Determine the [x, y] coordinate at the center of the cell enclosing the given text.  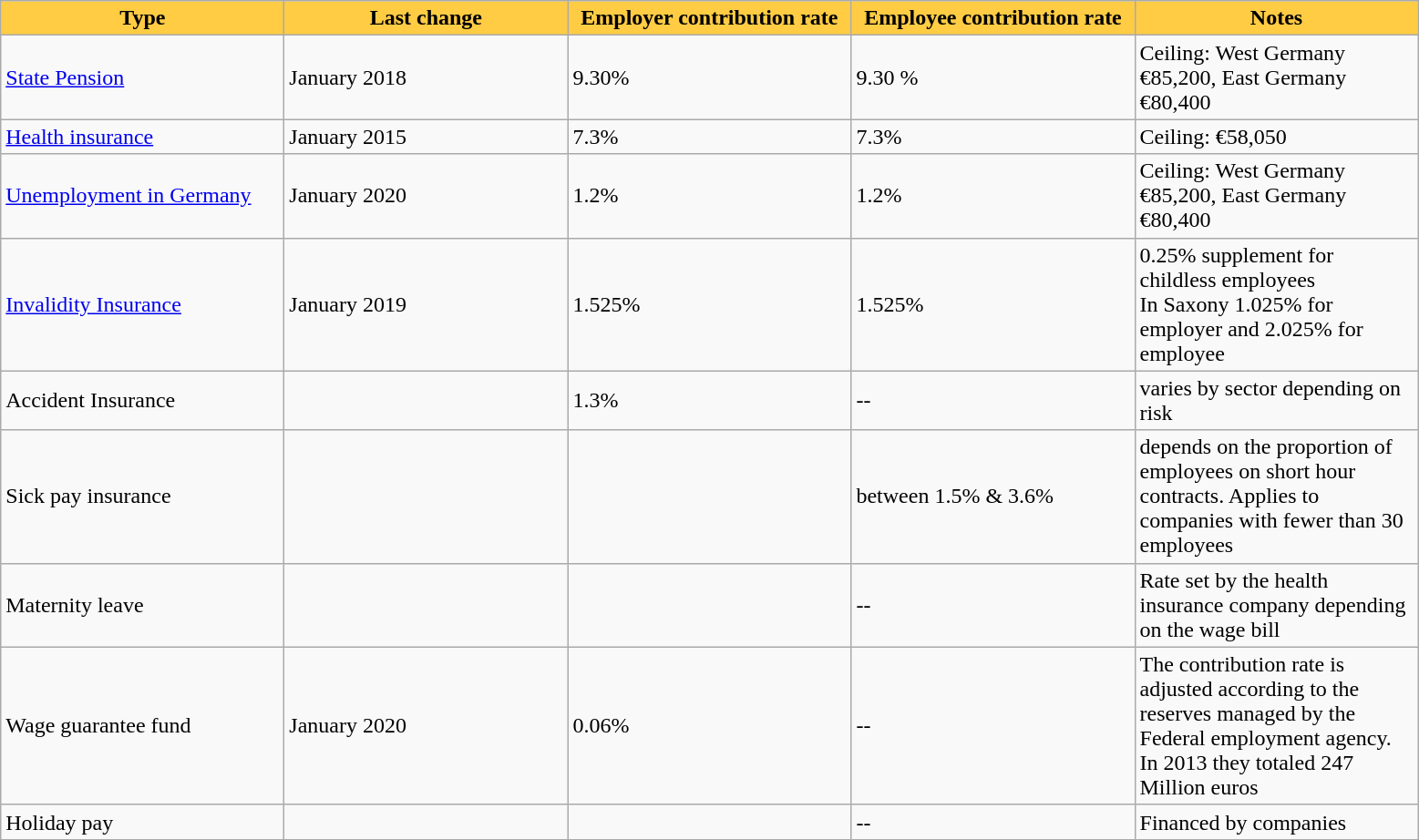
Financed by companies [1276, 822]
Employee contribution rate [993, 18]
Holiday pay [142, 822]
Notes [1276, 18]
Accident Insurance [142, 401]
varies by sector depending on risk [1276, 401]
Maternity leave [142, 605]
Type [142, 18]
Rate set by the health insurance company depending on the wage bill [1276, 605]
0.25% supplement for childless employees In Saxony 1.025% for employer and 2.025% for employee [1276, 304]
0.06% [709, 725]
Ceiling: €58,050 [1276, 137]
9.30 % [993, 77]
Sick pay insurance [142, 497]
January 2019 [427, 304]
January 2015 [427, 137]
Employer contribution rate [709, 18]
9.30% [709, 77]
Last change [427, 18]
State Pension [142, 77]
Invalidity Insurance [142, 304]
January 2018 [427, 77]
between 1.5% & 3.6% [993, 497]
Wage guarantee fund [142, 725]
1.3% [709, 401]
depends on the proportion of employees on short hour contracts. Applies to companies with fewer than 30 employees [1276, 497]
Unemployment in Germany [142, 196]
The contribution rate is adjusted according to the reserves managed by the Federal employment agency. In 2013 they totaled 247 Million euros [1276, 725]
Health insurance [142, 137]
